Provide the (x, y) coordinate of the cell's center where the given text is located.  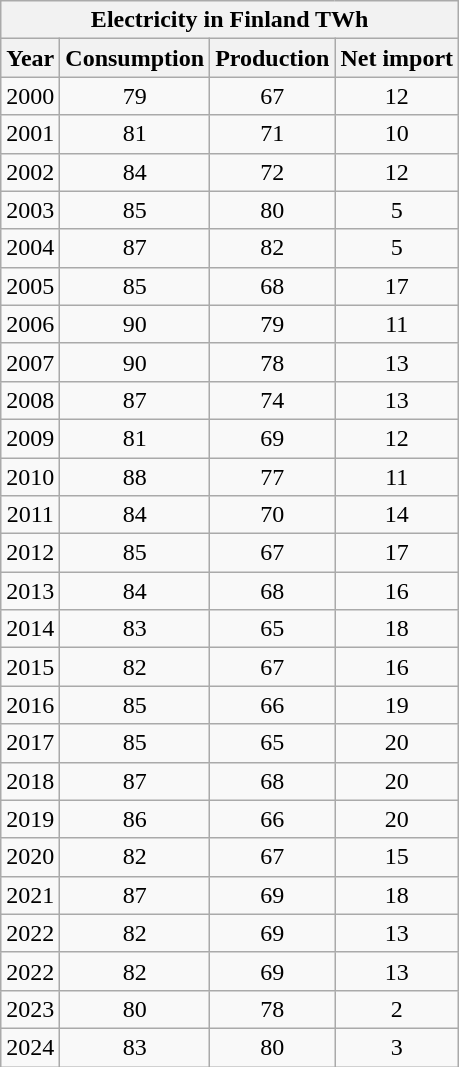
2018 (30, 781)
72 (272, 172)
19 (397, 705)
2020 (30, 857)
88 (135, 477)
Production (272, 58)
2016 (30, 705)
77 (272, 477)
74 (272, 400)
2007 (30, 362)
2013 (30, 591)
2014 (30, 629)
2000 (30, 96)
14 (397, 515)
86 (135, 819)
2010 (30, 477)
2004 (30, 248)
2001 (30, 134)
2006 (30, 324)
2005 (30, 286)
3 (397, 1047)
2009 (30, 438)
Consumption (135, 58)
Year (30, 58)
15 (397, 857)
2011 (30, 515)
70 (272, 515)
2002 (30, 172)
2003 (30, 210)
Electricity in Finland TWh (230, 20)
2024 (30, 1047)
Net import (397, 58)
2017 (30, 743)
2015 (30, 667)
10 (397, 134)
2012 (30, 553)
2021 (30, 895)
2023 (30, 1009)
2008 (30, 400)
2019 (30, 819)
2 (397, 1009)
71 (272, 134)
